Output the [X, Y] coordinate of the center of the cell containing the given text.  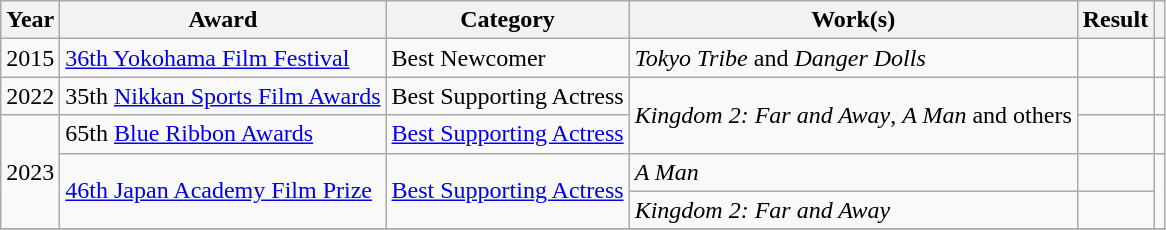
65th Blue Ribbon Awards [223, 134]
Work(s) [853, 20]
35th Nikkan Sports Film Awards [223, 96]
2023 [30, 172]
46th Japan Academy Film Prize [223, 191]
Year [30, 20]
Result [1115, 20]
Tokyo Tribe and Danger Dolls [853, 58]
Kingdom 2: Far and Away [853, 210]
2015 [30, 58]
Category [508, 20]
A Man [853, 172]
Kingdom 2: Far and Away, A Man and others [853, 115]
36th Yokohama Film Festival [223, 58]
Award [223, 20]
2022 [30, 96]
Best Newcomer [508, 58]
